Provide the [x, y] coordinate of the cell's center where the given text is located.  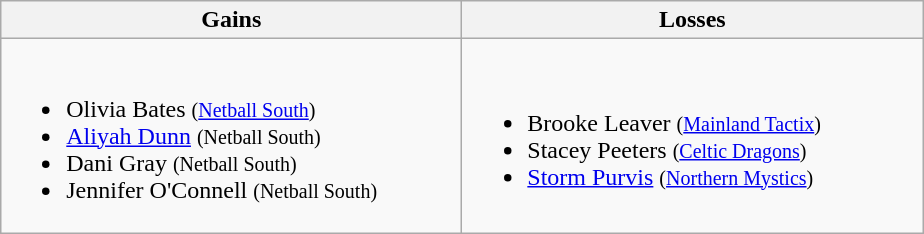
Gains [232, 20]
Losses [692, 20]
Brooke Leaver (Mainland Tactix)Stacey Peeters (Celtic Dragons)Storm Purvis (Northern Mystics) [692, 136]
Olivia Bates (Netball South)Aliyah Dunn (Netball South)Dani Gray (Netball South)Jennifer O'Connell (Netball South) [232, 136]
